Determine the (X, Y) coordinate at the center of the cell enclosing the given text.  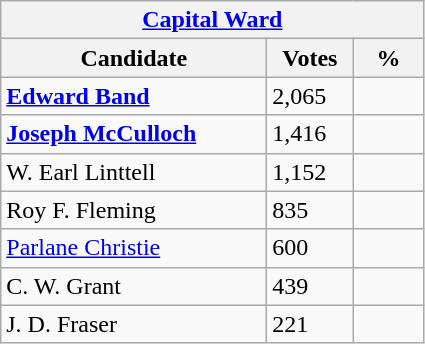
1,152 (310, 172)
600 (310, 248)
W. Earl Linttell (134, 172)
J. D. Fraser (134, 324)
835 (310, 210)
Votes (310, 58)
Candidate (134, 58)
221 (310, 324)
2,065 (310, 96)
Capital Ward (212, 20)
% (388, 58)
C. W. Grant (134, 286)
Parlane Christie (134, 248)
1,416 (310, 134)
Edward Band (134, 96)
Joseph McCulloch (134, 134)
Roy F. Fleming (134, 210)
439 (310, 286)
